Return [x, y] of the center of cell containing provided text 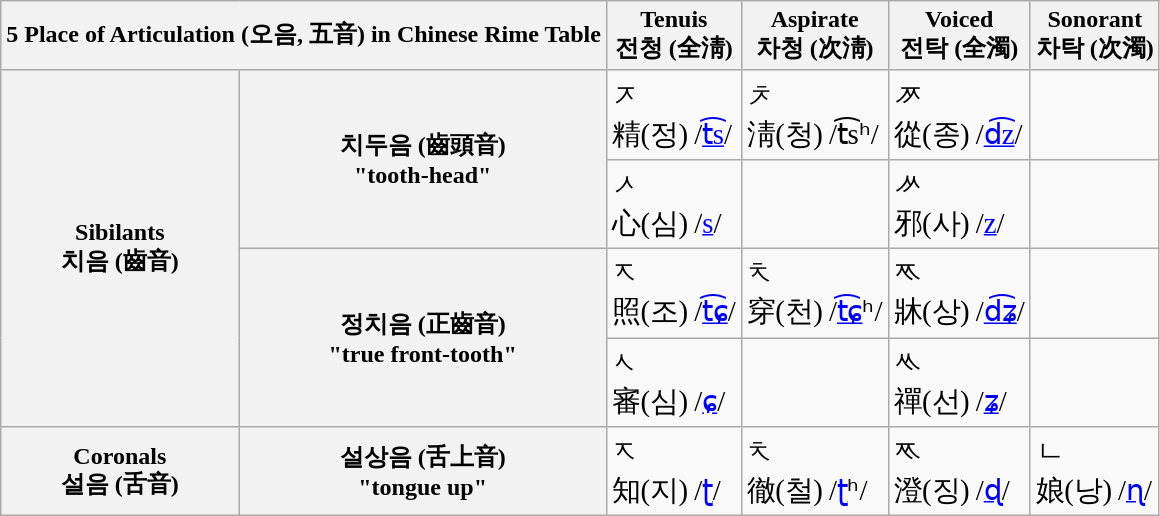
치두음 (齒頭音)"tooth-head" [423, 159]
설상음 (舌上音)"tongue up" [423, 472]
ᅕ徹(철) /ʈʰ/ [814, 472]
ᅏ從(종) /d͡z/ [959, 114]
ᅐ照(조) /t͡ɕ/ [674, 292]
ᄾ審(심) /ɕ/ [674, 382]
ㄴ娘(낭) /ɳ/ [1094, 472]
ᅑ牀(상) /d͡ʑ/ [959, 292]
Aspirate차청 (次淸) [814, 36]
ᄽ邪(사) /z/ [959, 204]
Coronals설음 (舌音) [120, 472]
ᅑ澄(징) /ɖ/ [959, 472]
정치음 (正齒音)"true front-tooth" [423, 337]
Tenuis전청 (全淸) [674, 36]
ᄼ心(심) /s/ [674, 204]
ᄿ禪(선) /ʑ/ [959, 382]
5 Place of Articulation (오음, 五音) in Chinese Rime Table [304, 36]
ᅕ穿(천) /t͡ɕʰ/ [814, 292]
ᅎ精(정) /t͡s/ [674, 114]
Sibilants치음 (齒音) [120, 248]
ᅔ淸(청) /t͡sʰ/ [814, 114]
ᅐ知(지) /ʈ/ [674, 472]
Sonorant차탁 (次濁) [1094, 36]
Voiced전탁 (全濁) [959, 36]
